Return the [X, Y] coordinate for the center point of the cell that contains the specified text.  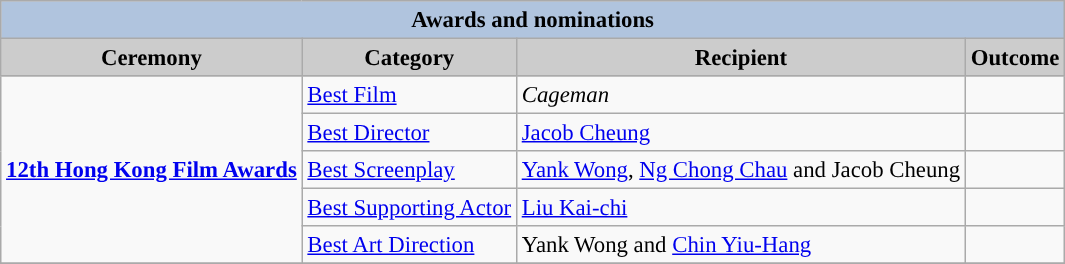
Best Screenplay [409, 170]
Best Film [409, 95]
Jacob Cheung [740, 133]
Yank Wong and Chin Yiu-Hang [740, 245]
Ceremony [152, 58]
Yank Wong, Ng Chong Chau and Jacob Cheung [740, 170]
Best Supporting Actor [409, 208]
Best Art Direction [409, 245]
Best Director [409, 133]
Category [409, 58]
Liu Kai-chi [740, 208]
Cageman [740, 95]
Recipient [740, 58]
Outcome [1014, 58]
12th Hong Kong Film Awards [152, 170]
Awards and nominations [533, 20]
